Determine the (x, y) coordinate at the center of the cell enclosing the given text.  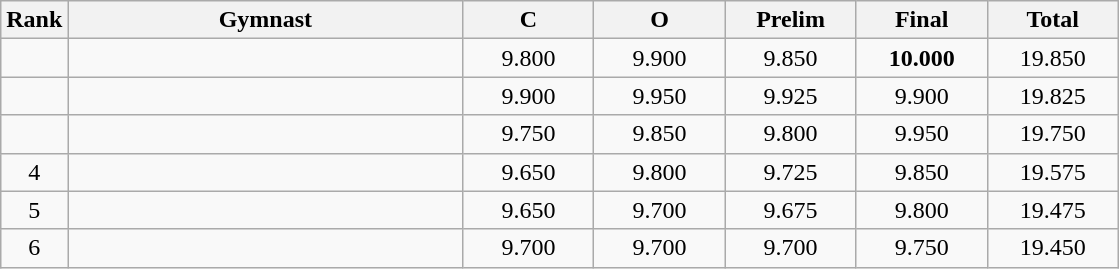
10.000 (922, 58)
6 (34, 248)
Total (1052, 20)
9.675 (790, 210)
Gymnast (266, 20)
19.575 (1052, 172)
4 (34, 172)
5 (34, 210)
19.450 (1052, 248)
19.475 (1052, 210)
C (528, 20)
19.750 (1052, 134)
9.925 (790, 96)
Rank (34, 20)
Prelim (790, 20)
9.725 (790, 172)
Final (922, 20)
19.825 (1052, 96)
19.850 (1052, 58)
O (660, 20)
